Extract the [X, Y] coordinate from the center of the cell holding the provided text.  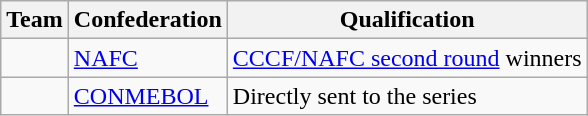
CCCF/NAFC second round winners [407, 58]
Directly sent to the series [407, 96]
CONMEBOL [148, 96]
Qualification [407, 20]
Team [35, 20]
Confederation [148, 20]
NAFC [148, 58]
